Return [x, y] of the center of cell containing provided text 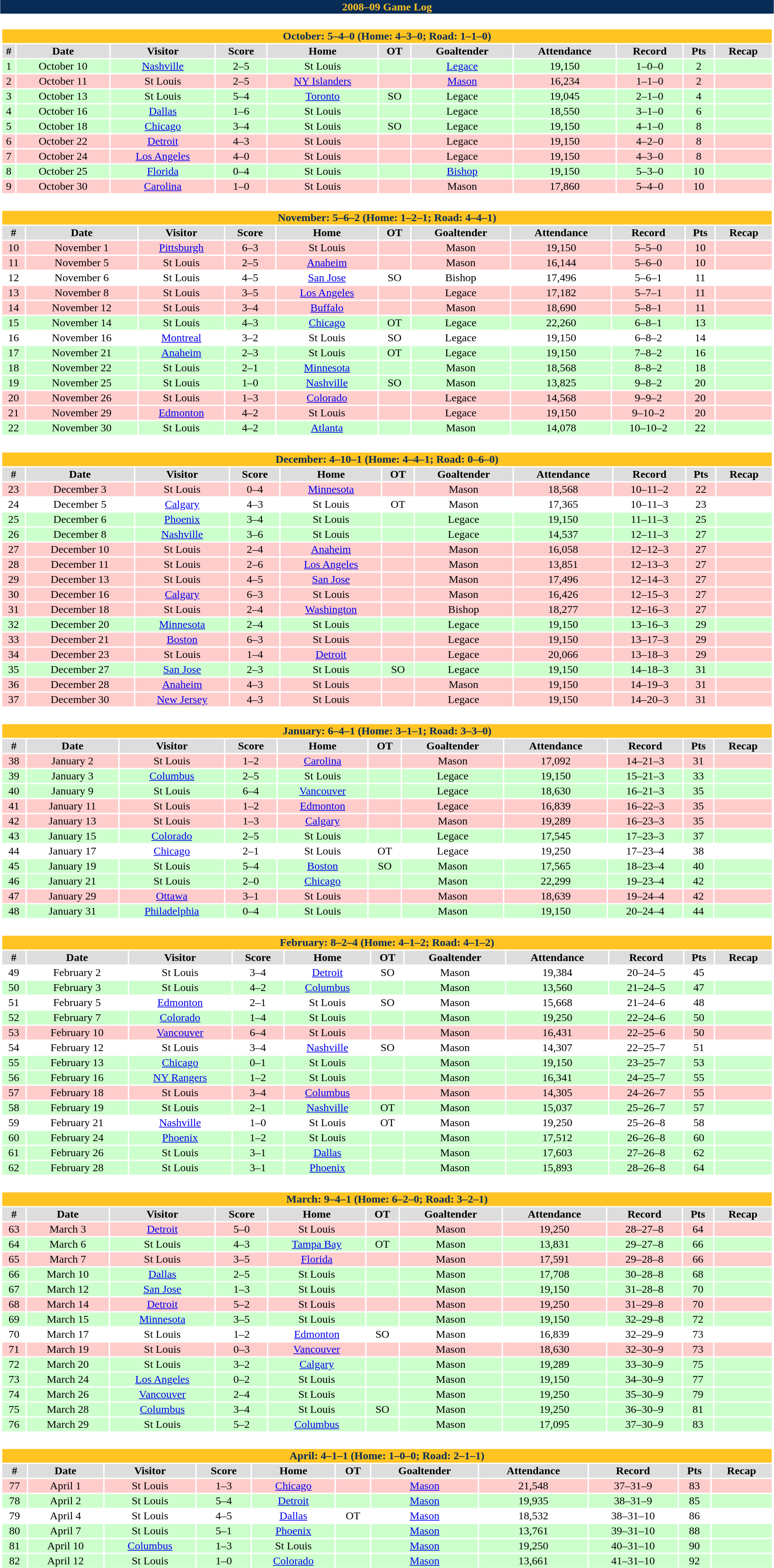
9–9–2 [648, 398]
17,512 [558, 1138]
16–23–3 [645, 821]
17,182 [561, 293]
15 [14, 323]
17–23–3 [645, 836]
12–15–3 [649, 595]
4–1–0 [650, 126]
30–28–8 [644, 1275]
December 23 [80, 655]
February 12 [77, 1048]
19,935 [533, 1501]
October 13 [63, 96]
February 13 [77, 1062]
24–26–7 [646, 1093]
February 21 [77, 1123]
February 5 [77, 1002]
1–0–0 [650, 66]
22,260 [561, 323]
25–26–7 [646, 1108]
6–8–2 [648, 338]
74 [14, 1395]
14,307 [558, 1048]
October: 5–4–0 (Home: 4–3–0; Road: 1–1–0) [387, 36]
28–26–8 [646, 1168]
December 16 [80, 595]
16–22–3 [645, 806]
14,078 [561, 428]
March 7 [68, 1259]
34 [14, 655]
16,426 [563, 595]
85 [695, 1501]
10–11–2 [649, 489]
January 29 [73, 896]
18,277 [563, 609]
8–8–2 [648, 368]
16–21–3 [645, 791]
41–31–10 [633, 1561]
32–29–8 [644, 1319]
December 8 [80, 535]
November 1 [81, 248]
22,299 [556, 881]
36–30–9 [644, 1409]
37–31–9 [633, 1486]
37–30–9 [644, 1425]
26–26–8 [646, 1138]
32–30–9 [644, 1349]
29–27–8 [644, 1244]
24 [14, 505]
19,384 [558, 972]
January 21 [73, 881]
4–3–0 [650, 156]
March 12 [68, 1289]
February 19 [77, 1108]
18,639 [556, 896]
October 25 [63, 172]
NY Islanders [323, 81]
February 16 [77, 1078]
17,565 [556, 866]
October 22 [63, 142]
Pittsburgh [181, 248]
Buffalo [327, 308]
February 10 [77, 1032]
31–29–8 [644, 1305]
36 [14, 685]
3 [9, 96]
2–6 [255, 565]
January 19 [73, 866]
January 17 [73, 851]
April 1 [65, 1486]
Ottawa [172, 896]
18,532 [533, 1516]
67 [14, 1289]
December 11 [80, 565]
5–6–1 [648, 278]
November 29 [81, 413]
February 28 [77, 1168]
16,234 [565, 81]
30 [14, 595]
15,668 [558, 1002]
0–3 [242, 1349]
18,550 [565, 111]
12–14–3 [649, 579]
16,144 [561, 263]
November 12 [81, 308]
78 [15, 1501]
23–25–7 [646, 1062]
46 [14, 881]
December: 4–10–1 (Home: 4–4–1; Road: 0–6–0) [387, 459]
December 6 [80, 519]
January 31 [73, 911]
12–16–3 [649, 609]
16,341 [558, 1078]
18–23–4 [645, 866]
October 10 [63, 66]
5–0 [242, 1229]
April 10 [65, 1546]
90 [695, 1546]
13,831 [554, 1244]
November 26 [81, 398]
NY Rangers [180, 1078]
12–13–3 [649, 565]
November 25 [81, 383]
3–6 [255, 535]
56 [14, 1078]
17,545 [556, 836]
November 21 [81, 353]
October 11 [63, 81]
76 [14, 1425]
14,305 [558, 1093]
28–27–8 [644, 1229]
49 [14, 972]
December 18 [80, 609]
0–1 [258, 1062]
41 [14, 806]
5 [9, 126]
February 18 [77, 1093]
October 18 [63, 126]
Toronto [323, 96]
18,690 [561, 308]
December 20 [80, 625]
4–0 [241, 156]
13–16–3 [649, 625]
2–0 [251, 881]
27–26–8 [646, 1153]
January 9 [73, 791]
5–1 [224, 1531]
15,893 [558, 1168]
17–23–4 [645, 851]
November 8 [81, 293]
32–29–9 [644, 1335]
33–30–9 [644, 1365]
38–31–10 [633, 1516]
December 30 [80, 699]
13,761 [533, 1531]
28 [14, 565]
19–24–4 [645, 896]
January: 6–4–1 (Home: 3–1–1; Road: 3–3–0) [387, 731]
21 [14, 413]
25–26–8 [646, 1123]
17,860 [565, 186]
61 [14, 1153]
35–30–9 [644, 1395]
9 [9, 186]
March 20 [68, 1365]
November 6 [81, 278]
20–24–4 [645, 911]
5–4–0 [650, 186]
3–1–0 [650, 111]
February 7 [77, 1018]
March 17 [68, 1335]
13–17–3 [649, 639]
88 [695, 1531]
17,708 [554, 1275]
12 [14, 278]
October 24 [63, 156]
December 5 [80, 505]
31–28–8 [644, 1289]
March 26 [68, 1395]
Philadelphia [172, 911]
6–8–1 [648, 323]
November 5 [81, 263]
January 13 [73, 821]
26 [14, 535]
17 [14, 353]
52 [14, 1018]
63 [14, 1229]
20,066 [563, 655]
February 24 [77, 1138]
5–3–0 [650, 172]
16,058 [563, 549]
19 [14, 383]
17,591 [554, 1259]
November 14 [81, 323]
January 15 [73, 836]
March 29 [68, 1425]
February: 8–2–4 (Home: 4–1–2; Road: 4–1–2) [387, 942]
65 [14, 1259]
7 [9, 156]
15–21–3 [645, 776]
9–10–2 [648, 413]
March 24 [68, 1379]
November 22 [81, 368]
1 [9, 66]
December 3 [80, 489]
5–8–1 [648, 308]
80 [15, 1531]
32 [14, 625]
5–7–1 [648, 293]
9–8–2 [648, 383]
October 30 [63, 186]
February 3 [77, 988]
15,037 [558, 1108]
7–8–2 [648, 353]
Tampa Bay [317, 1244]
April 12 [65, 1561]
Atlanta [327, 428]
April 2 [65, 1501]
December 13 [80, 579]
13,825 [561, 383]
4–2–0 [650, 142]
17,095 [554, 1425]
86 [695, 1516]
19–23–4 [645, 881]
5–6–0 [648, 263]
22–25–7 [646, 1048]
12–12–3 [649, 549]
22–24–6 [646, 1018]
January 2 [73, 761]
Montreal [181, 338]
17,092 [556, 761]
71 [14, 1349]
13,560 [558, 988]
March 3 [68, 1229]
24–25–7 [646, 1078]
13–18–3 [649, 655]
March 10 [68, 1275]
February 2 [77, 972]
20–24–5 [646, 972]
21–24–6 [646, 1002]
5–5–0 [648, 248]
March 6 [68, 1244]
11–11–3 [649, 519]
New Jersey [182, 699]
13,661 [533, 1561]
14–21–3 [645, 761]
40–31–10 [633, 1546]
December 28 [80, 685]
43 [14, 836]
59 [14, 1123]
21–24–5 [646, 988]
21,548 [533, 1486]
12–11–3 [649, 535]
92 [695, 1561]
10–11–3 [649, 505]
19,045 [565, 96]
14,568 [561, 398]
22–25–6 [646, 1032]
April: 4–1–1 (Home: 1–0–0; Road: 2–1–1) [387, 1456]
17,365 [563, 505]
2–1–0 [650, 96]
December 10 [80, 549]
16,431 [558, 1032]
March 19 [68, 1349]
November 16 [81, 338]
14–20–3 [649, 699]
February 26 [77, 1153]
14,537 [563, 535]
2008–09 Game Log [387, 7]
1–6 [241, 111]
October 16 [63, 111]
82 [15, 1561]
1–1–0 [650, 81]
39–31–10 [633, 1531]
14–19–3 [649, 685]
December 27 [80, 669]
November 30 [81, 428]
January 11 [73, 806]
March: 9–4–1 (Home: 6–2–0; Road: 3–2–1) [387, 1199]
November: 5–6–2 (Home: 1–2–1; Road: 4–4–1) [387, 218]
38–31–9 [633, 1501]
April 4 [65, 1516]
March 15 [68, 1319]
29–28–8 [644, 1259]
Washington [331, 609]
69 [14, 1319]
17,603 [558, 1153]
39 [14, 776]
January 3 [73, 776]
March 28 [68, 1409]
December 21 [80, 639]
April 7 [65, 1531]
0–2 [242, 1379]
March 14 [68, 1305]
14–18–3 [649, 669]
10–10–2 [648, 428]
13,851 [563, 565]
34–30–9 [644, 1379]
54 [14, 1048]
